Identify which cell holds the provided text, then report its [x, y] central coordinate. 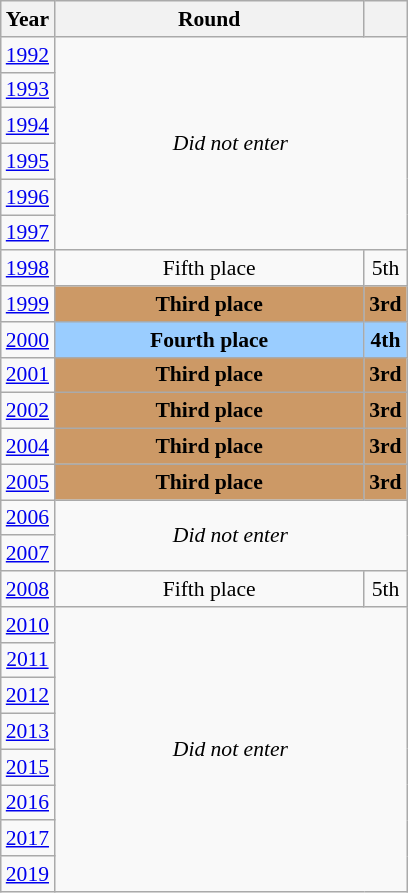
2016 [28, 803]
Fourth place [209, 340]
2008 [28, 589]
2013 [28, 732]
1993 [28, 90]
2002 [28, 411]
1997 [28, 233]
2004 [28, 447]
1992 [28, 55]
2006 [28, 518]
2005 [28, 482]
2007 [28, 554]
2011 [28, 660]
2017 [28, 839]
2015 [28, 767]
2000 [28, 340]
1996 [28, 197]
1995 [28, 162]
1999 [28, 304]
1994 [28, 126]
2019 [28, 874]
Round [209, 19]
4th [386, 340]
2010 [28, 625]
2001 [28, 375]
Year [28, 19]
2012 [28, 696]
1998 [28, 269]
